Find where the given text appears and provide that cell's center as [x, y] coordinate. 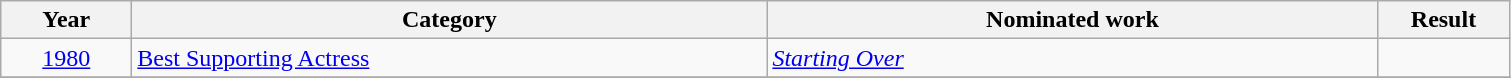
Year [66, 20]
Category [450, 20]
1980 [66, 58]
Nominated work [1072, 20]
Result [1444, 20]
Starting Over [1072, 58]
Best Supporting Actress [450, 58]
